Extract the [x, y] coordinate from the center of the cell holding the provided text.  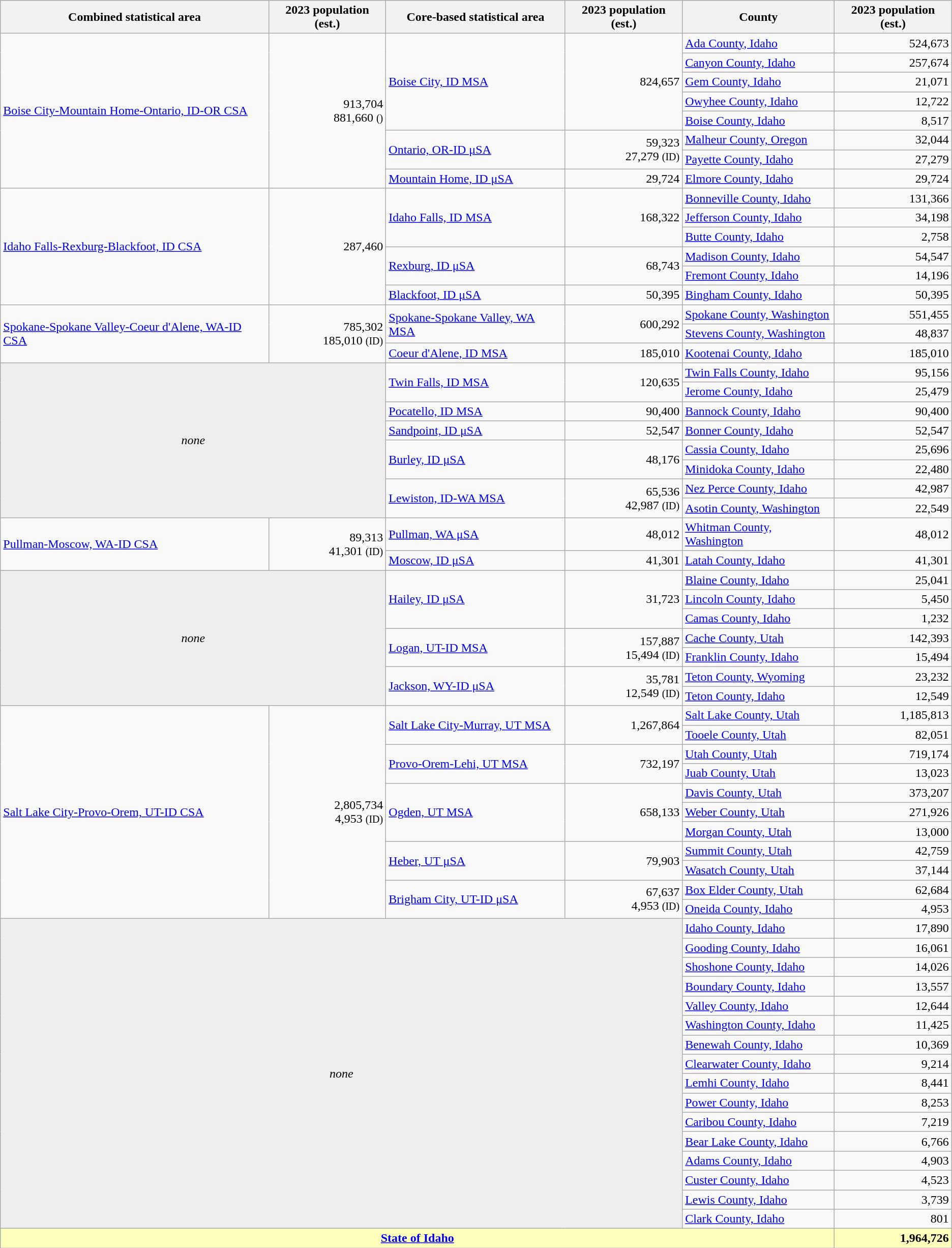
Boundary County, Idaho [759, 986]
62,684 [893, 890]
22,480 [893, 469]
Power County, Idaho [759, 1102]
Teton County, Idaho [759, 696]
524,673 [893, 43]
Cache County, Utah [759, 638]
732,197 [623, 764]
25,041 [893, 579]
4,903 [893, 1160]
Ogden, UT MSA [475, 812]
Franklin County, Idaho [759, 657]
Minidoka County, Idaho [759, 469]
48,176 [623, 459]
89,31341,301 (ID) [327, 543]
Gooding County, Idaho [759, 948]
1,232 [893, 619]
Pullman-Moscow, WA-ID CSA [135, 543]
Jackson, WY-ID μSA [475, 686]
Heber, UT μSA [475, 860]
271,926 [893, 812]
Salt Lake City-Provo-Orem, UT-ID CSA [135, 812]
27,279 [893, 159]
Payette County, Idaho [759, 159]
25,696 [893, 450]
Davis County, Utah [759, 793]
Brigham City, UT-ID μSA [475, 899]
59,32327,279 (ID) [623, 150]
Jefferson County, Idaho [759, 217]
157,88715,494 (ID) [623, 648]
Bonner County, Idaho [759, 430]
Kootenai County, Idaho [759, 353]
257,674 [893, 63]
Gem County, Idaho [759, 82]
13,557 [893, 986]
Boise County, Idaho [759, 121]
1,964,726 [893, 1238]
Morgan County, Utah [759, 831]
Boise City-Mountain Home-Ontario, ID-OR CSA [135, 111]
13,023 [893, 773]
7,219 [893, 1122]
Nez Perce County, Idaho [759, 488]
Juab County, Utah [759, 773]
State of Idaho [418, 1238]
Lincoln County, Idaho [759, 599]
68,743 [623, 266]
12,722 [893, 101]
21,071 [893, 82]
48,837 [893, 334]
Idaho Falls, ID MSA [475, 217]
11,425 [893, 1025]
Twin Falls County, Idaho [759, 372]
Blackfoot, ID μSA [475, 295]
6,766 [893, 1141]
95,156 [893, 372]
Box Elder County, Utah [759, 890]
131,366 [893, 198]
Bear Lake County, Idaho [759, 1141]
Burley, ID μSA [475, 459]
Spokane-Spokane Valley, WA MSA [475, 324]
Owyhee County, Idaho [759, 101]
Valley County, Idaho [759, 1006]
Sandpoint, ID μSA [475, 430]
13,000 [893, 831]
913,704881,660 () [327, 111]
32,044 [893, 140]
Hailey, ID μSA [475, 599]
Shoshone County, Idaho [759, 967]
Pocatello, ID MSA [475, 411]
Teton County, Wyoming [759, 677]
Provo-Orem-Lehi, UT MSA [475, 764]
Bingham County, Idaho [759, 295]
37,144 [893, 870]
1,185,813 [893, 715]
551,455 [893, 314]
4,523 [893, 1180]
Asotin County, Washington [759, 508]
Salt Lake County, Utah [759, 715]
168,322 [623, 217]
373,207 [893, 793]
65,53642,987 (ID) [623, 498]
Caribou County, Idaho [759, 1122]
23,232 [893, 677]
Rexburg, ID μSA [475, 266]
Spokane County, Washington [759, 314]
658,133 [623, 812]
8,517 [893, 121]
Coeur d'Alene, ID MSA [475, 353]
31,723 [623, 599]
Wasatch County, Utah [759, 870]
Lewiston, ID-WA MSA [475, 498]
82,051 [893, 735]
14,026 [893, 967]
Benewah County, Idaho [759, 1044]
Combined statistical area [135, 17]
Camas County, Idaho [759, 619]
Lewis County, Idaho [759, 1199]
Bannock County, Idaho [759, 411]
2,758 [893, 237]
Clearwater County, Idaho [759, 1064]
142,393 [893, 638]
Tooele County, Utah [759, 735]
Elmore County, Idaho [759, 179]
Butte County, Idaho [759, 237]
Fremont County, Idaho [759, 276]
Whitman County, Washington [759, 534]
Jerome County, Idaho [759, 392]
Malheur County, Oregon [759, 140]
Weber County, Utah [759, 812]
Twin Falls, ID MSA [475, 382]
Stevens County, Washington [759, 334]
Madison County, Idaho [759, 256]
8,441 [893, 1083]
Washington County, Idaho [759, 1025]
1,267,864 [623, 725]
Idaho County, Idaho [759, 928]
Cassia County, Idaho [759, 450]
12,549 [893, 696]
Mountain Home, ID μSA [475, 179]
County [759, 17]
Blaine County, Idaho [759, 579]
Adams County, Idaho [759, 1160]
15,494 [893, 657]
3,739 [893, 1199]
54,547 [893, 256]
600,292 [623, 324]
25,479 [893, 392]
8,253 [893, 1102]
Utah County, Utah [759, 754]
10,369 [893, 1044]
824,657 [623, 82]
42,987 [893, 488]
120,635 [623, 382]
Custer County, Idaho [759, 1180]
35,78112,549 (ID) [623, 686]
Summit County, Utah [759, 851]
Logan, UT-ID MSA [475, 648]
9,214 [893, 1064]
Bonneville County, Idaho [759, 198]
Pullman, WA μSA [475, 534]
Clark County, Idaho [759, 1219]
Spokane-Spokane Valley-Coeur d'Alene, WA-ID CSA [135, 334]
Idaho Falls-Rexburg-Blackfoot, ID CSA [135, 246]
Latah County, Idaho [759, 560]
42,759 [893, 851]
79,903 [623, 860]
14,196 [893, 276]
Moscow, ID μSA [475, 560]
2,805,7344,953 (ID) [327, 812]
Boise City, ID MSA [475, 82]
22,549 [893, 508]
801 [893, 1219]
67,6374,953 (ID) [623, 899]
34,198 [893, 217]
287,460 [327, 246]
16,061 [893, 948]
Ontario, OR-ID μSA [475, 150]
17,890 [893, 928]
Salt Lake City-Murray, UT MSA [475, 725]
Lemhi County, Idaho [759, 1083]
12,644 [893, 1006]
Ada County, Idaho [759, 43]
5,450 [893, 599]
785,302185,010 (ID) [327, 334]
4,953 [893, 909]
Core-based statistical area [475, 17]
719,174 [893, 754]
Oneida County, Idaho [759, 909]
Canyon County, Idaho [759, 63]
